Output the (x, y) coordinate of the center of the cell containing the given text.  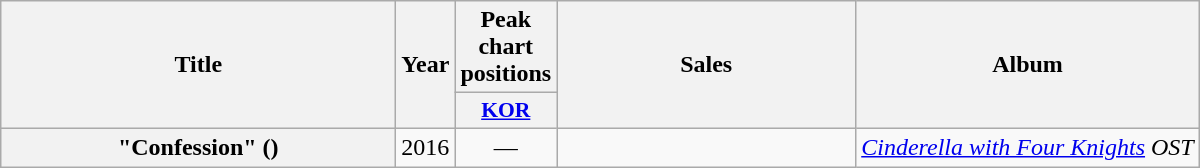
Album (1028, 65)
KOR (506, 111)
"Confession" () (198, 147)
Sales (706, 65)
Year (426, 65)
— (506, 147)
Title (198, 65)
Cinderella with Four Knights OST (1028, 147)
2016 (426, 147)
Peak chart positions (506, 47)
